Capture the cell that displays the provided text and extract its [X, Y] central coordinate. 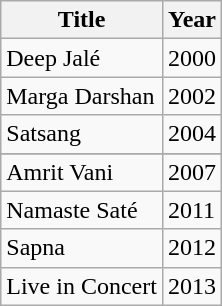
2004 [192, 134]
Live in Concert [82, 286]
Marga Darshan [82, 96]
2000 [192, 58]
Year [192, 20]
2011 [192, 210]
2007 [192, 172]
2002 [192, 96]
Title [82, 20]
Sapna [82, 248]
2013 [192, 286]
Deep Jalé [82, 58]
Namaste Saté [82, 210]
Amrit Vani [82, 172]
Satsang [82, 134]
2012 [192, 248]
